Detect which cell encompasses the target text, then output its [X, Y] center coordinate. 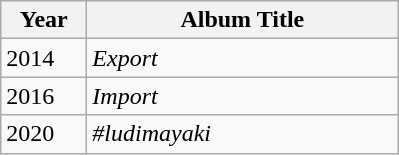
Year [44, 20]
Album Title [242, 20]
2014 [44, 58]
#ludimayaki [242, 134]
Export [242, 58]
Import [242, 96]
2016 [44, 96]
2020 [44, 134]
